From the cell containing the given text, extract its center point as [X, Y] coordinate. 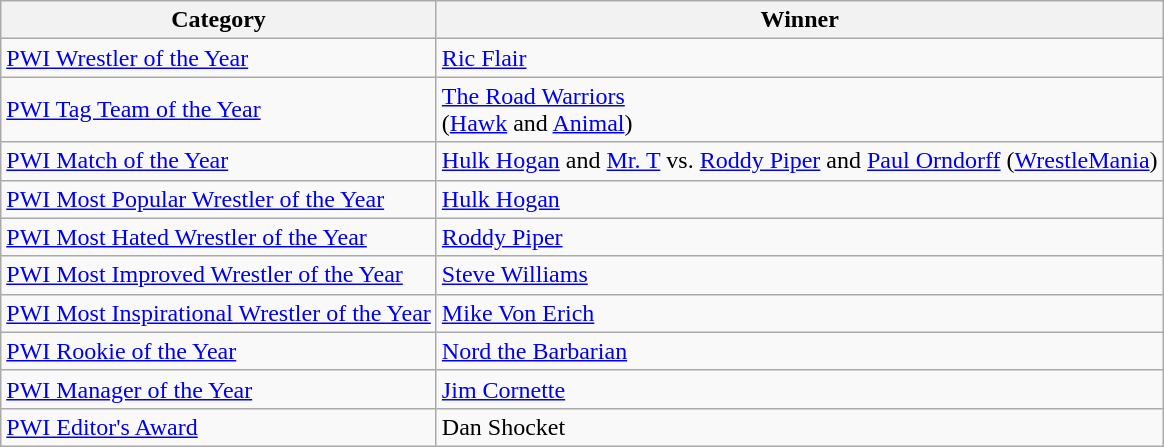
PWI Match of the Year [219, 161]
Winner [800, 20]
PWI Most Improved Wrestler of the Year [219, 275]
PWI Most Popular Wrestler of the Year [219, 199]
PWI Wrestler of the Year [219, 58]
PWI Most Inspirational Wrestler of the Year [219, 313]
Roddy Piper [800, 237]
Steve Williams [800, 275]
Jim Cornette [800, 389]
Mike Von Erich [800, 313]
PWI Most Hated Wrestler of the Year [219, 237]
PWI Tag Team of the Year [219, 110]
PWI Editor's Award [219, 427]
Nord the Barbarian [800, 351]
Dan Shocket [800, 427]
The Road Warriors(Hawk and Animal) [800, 110]
PWI Manager of the Year [219, 389]
Category [219, 20]
Hulk Hogan and Mr. T vs. Roddy Piper and Paul Orndorff (WrestleMania) [800, 161]
Ric Flair [800, 58]
Hulk Hogan [800, 199]
PWI Rookie of the Year [219, 351]
